Identify which cell holds the provided text, then report its (x, y) central coordinate. 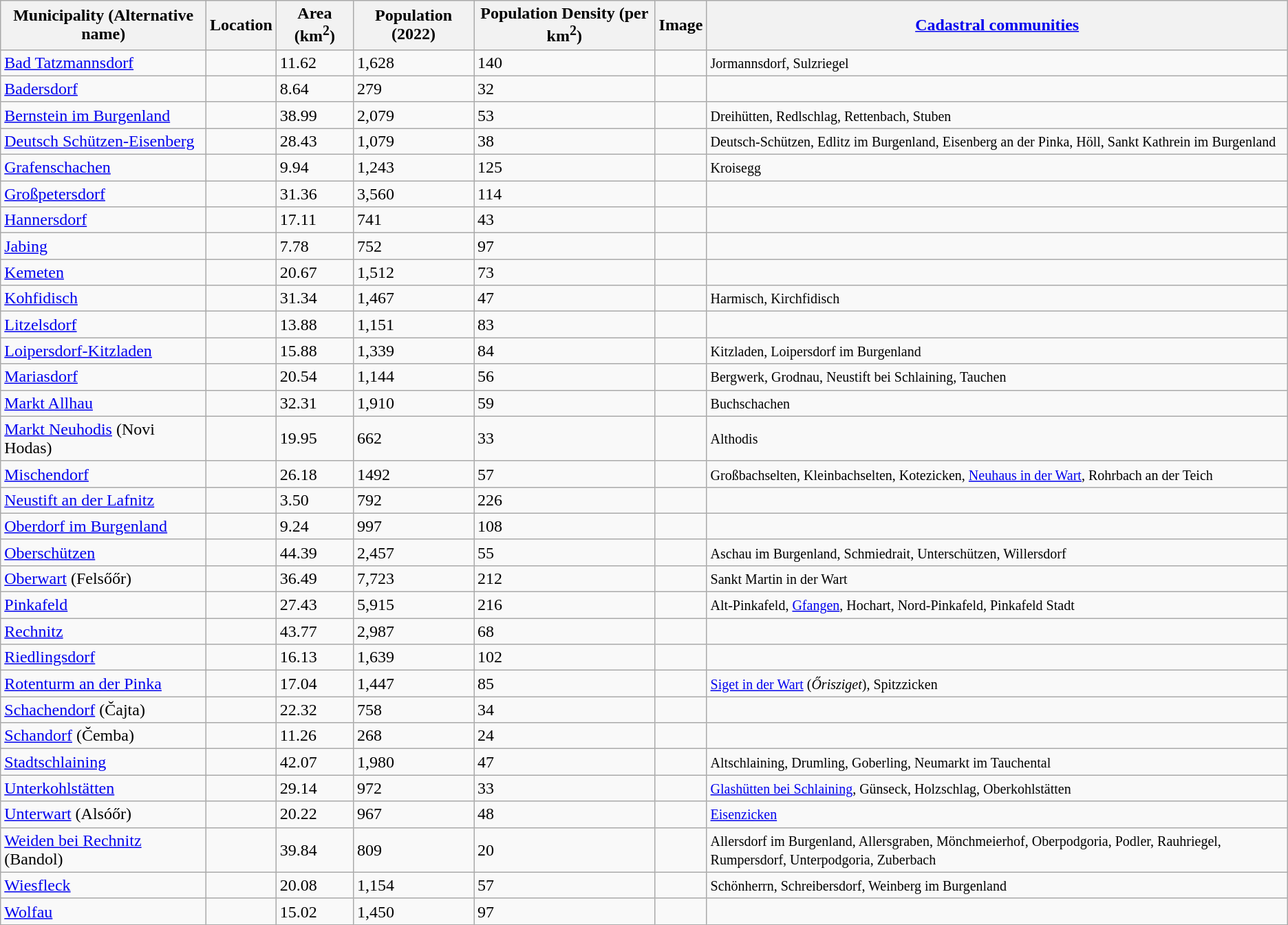
39.84 (314, 850)
125 (564, 168)
758 (413, 710)
42.07 (314, 762)
Kohfidisch (103, 298)
Grafenschachen (103, 168)
967 (413, 814)
114 (564, 194)
212 (564, 578)
20.22 (314, 814)
Markt Neuhodis (Novi Hodas) (103, 439)
43 (564, 220)
55 (564, 552)
108 (564, 526)
Kemeten (103, 272)
997 (413, 526)
7,723 (413, 578)
1,339 (413, 351)
Großpetersdorf (103, 194)
Bad Tatzmannsdorf (103, 63)
Oberwart (Felsőőr) (103, 578)
Alt-Pinkafeld, Gfangen, Hochart, Nord-Pinkafeld, Pinkafeld Stadt (997, 605)
34 (564, 710)
Mischendorf (103, 474)
1,144 (413, 377)
7.78 (314, 246)
Litzelsdorf (103, 325)
Unterkohlstätten (103, 788)
Dreihütten, Redlschlag, Rettenbach, Stuben (997, 115)
24 (564, 736)
26.18 (314, 474)
1,467 (413, 298)
Aschau im Burgenland, Schmiedrait, Unterschützen, Willersdorf (997, 552)
43.77 (314, 631)
Location (241, 25)
56 (564, 377)
1,243 (413, 168)
279 (413, 89)
17.11 (314, 220)
Rechnitz (103, 631)
Population Density (per km2) (564, 25)
28.43 (314, 141)
Schönherrn, Schreibersdorf, Weinberg im Burgenland (997, 885)
Althodis (997, 439)
36.49 (314, 578)
Municipality (Alternative name) (103, 25)
Kroisegg (997, 168)
Hannersdorf (103, 220)
268 (413, 736)
216 (564, 605)
Allersdorf im Burgenland, Allersgraben, Mönchmeierhof, Oberpodgoria, Podler, Rauhriegel, Rumpersdorf, Unterpodgoria, Zuberbach (997, 850)
3,560 (413, 194)
809 (413, 850)
31.34 (314, 298)
48 (564, 814)
32.31 (314, 403)
102 (564, 657)
Loipersdorf-Kitzladen (103, 351)
20.67 (314, 272)
Oberdorf im Burgenland (103, 526)
Image (681, 25)
Wiesfleck (103, 885)
Riedlingsdorf (103, 657)
73 (564, 272)
Mariasdorf (103, 377)
Bernstein im Burgenland (103, 115)
226 (564, 500)
Jormannsdorf, Sulzriegel (997, 63)
Schandorf (Čemba) (103, 736)
Kitzladen, Loipersdorf im Burgenland (997, 351)
Harmisch, Kirchfidisch (997, 298)
1,450 (413, 911)
Cadastral communities (997, 25)
752 (413, 246)
Großbachselten, Kleinbachselten, Kotezicken, Neuhaus in der Wart, Rohrbach an der Teich (997, 474)
3.50 (314, 500)
53 (564, 115)
1,447 (413, 684)
Neustift an der Lafnitz (103, 500)
20.08 (314, 885)
11.62 (314, 63)
Jabing (103, 246)
662 (413, 439)
Pinkafeld (103, 605)
44.39 (314, 552)
Glashütten bei Schlaining, Günseck, Holzschlag, Oberkohlstätten (997, 788)
1,910 (413, 403)
Oberschützen (103, 552)
83 (564, 325)
68 (564, 631)
1,512 (413, 272)
29.14 (314, 788)
741 (413, 220)
Altschlaining, Drumling, Goberling, Neumarkt im Tauchental (997, 762)
Area (km2) (314, 25)
11.26 (314, 736)
9.24 (314, 526)
8.64 (314, 89)
20.54 (314, 377)
20 (564, 850)
Stadtschlaining (103, 762)
Deutsch Schützen-Eisenberg (103, 141)
1,980 (413, 762)
9.94 (314, 168)
15.02 (314, 911)
1,639 (413, 657)
5,915 (413, 605)
1,079 (413, 141)
85 (564, 684)
32 (564, 89)
19.95 (314, 439)
792 (413, 500)
Bergwerk, Grodnau, Neustift bei Schlaining, Tauchen (997, 377)
31.36 (314, 194)
Eisenzicken (997, 814)
140 (564, 63)
Schachendorf (Čajta) (103, 710)
Wolfau (103, 911)
972 (413, 788)
1,151 (413, 325)
17.04 (314, 684)
Weiden bei Rechnitz (Bandol) (103, 850)
1,628 (413, 63)
Badersdorf (103, 89)
Sankt Martin in der Wart (997, 578)
Buchschachen (997, 403)
1492 (413, 474)
38 (564, 141)
38.99 (314, 115)
Siget in der Wart (Őrisziget), Spitzzicken (997, 684)
Rotenturm an der Pinka (103, 684)
Population (2022) (413, 25)
2,457 (413, 552)
15.88 (314, 351)
22.32 (314, 710)
Markt Allhau (103, 403)
Deutsch-Schützen, Edlitz im Burgenland, Eisenberg an der Pinka, Höll, Sankt Kathrein im Burgenland (997, 141)
Unterwart (Alsóőr) (103, 814)
84 (564, 351)
13.88 (314, 325)
1,154 (413, 885)
27.43 (314, 605)
16.13 (314, 657)
2,987 (413, 631)
59 (564, 403)
2,079 (413, 115)
